Return [X, Y] of the center of cell containing provided text 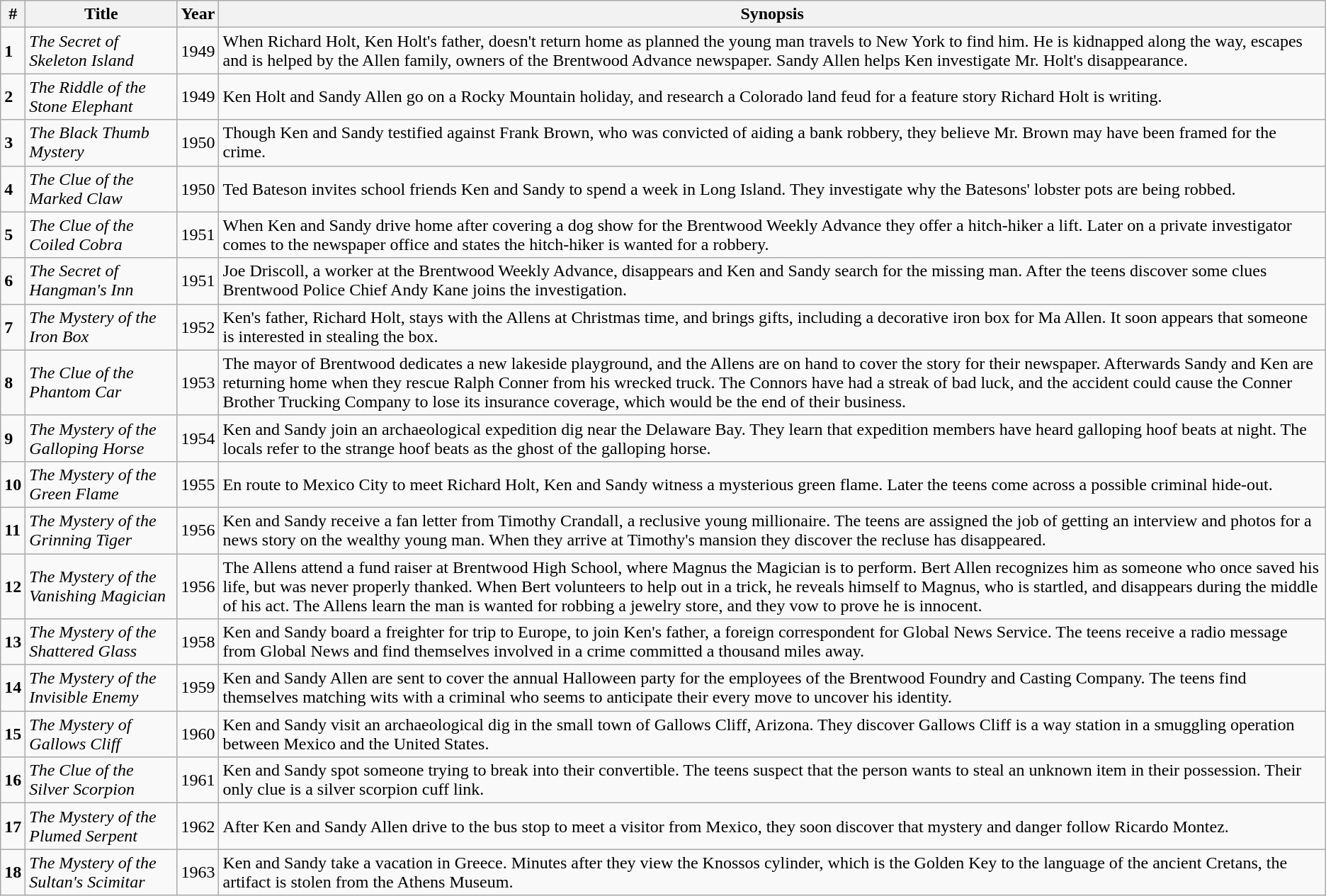
The Clue of the Phantom Car [101, 382]
8 [13, 382]
The Clue of the Silver Scorpion [101, 781]
1961 [198, 781]
The Mystery of the Sultan's Scimitar [101, 873]
The Mystery of the Grinning Tiger [101, 530]
17 [13, 826]
# [13, 14]
13 [13, 642]
3 [13, 143]
Ken Holt and Sandy Allen go on a Rocky Mountain holiday, and research a Colorado land feud for a feature story Richard Holt is writing. [772, 96]
The Mystery of the Invisible Enemy [101, 688]
6 [13, 280]
The Mystery of the Green Flame [101, 484]
After Ken and Sandy Allen drive to the bus stop to meet a visitor from Mexico, they soon discover that mystery and danger follow Ricardo Montez. [772, 826]
11 [13, 530]
Ted Bateson invites school friends Ken and Sandy to spend a week in Long Island. They investigate why the Batesons' lobster pots are being robbed. [772, 188]
1952 [198, 327]
15 [13, 734]
1 [13, 51]
The Mystery of the Shattered Glass [101, 642]
2 [13, 96]
1953 [198, 382]
5 [13, 235]
4 [13, 188]
1960 [198, 734]
Year [198, 14]
1958 [198, 642]
12 [13, 586]
1954 [198, 438]
The Clue of the Marked Claw [101, 188]
The Mystery of Gallows Cliff [101, 734]
The Riddle of the Stone Elephant [101, 96]
16 [13, 781]
The Mystery of the Iron Box [101, 327]
The Secret of Hangman's Inn [101, 280]
9 [13, 438]
The Mystery of the Vanishing Magician [101, 586]
18 [13, 873]
The Clue of the Coiled Cobra [101, 235]
The Mystery of the Galloping Horse [101, 438]
The Black Thumb Mystery [101, 143]
1955 [198, 484]
10 [13, 484]
7 [13, 327]
1962 [198, 826]
Synopsis [772, 14]
14 [13, 688]
1959 [198, 688]
Title [101, 14]
1963 [198, 873]
The Secret of Skeleton Island [101, 51]
The Mystery of the Plumed Serpent [101, 826]
